Locate the cell with the specified text and output its (x, y) center coordinate. 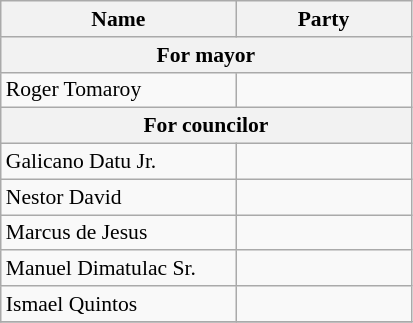
Ismael Quintos (118, 304)
For mayor (206, 55)
Galicano Datu Jr. (118, 162)
Marcus de Jesus (118, 233)
Party (324, 19)
Name (118, 19)
Manuel Dimatulac Sr. (118, 269)
Roger Tomaroy (118, 90)
Nestor David (118, 197)
For councilor (206, 126)
